Scan for the cell matching the given text and deliver its (X, Y) coordinate at center. 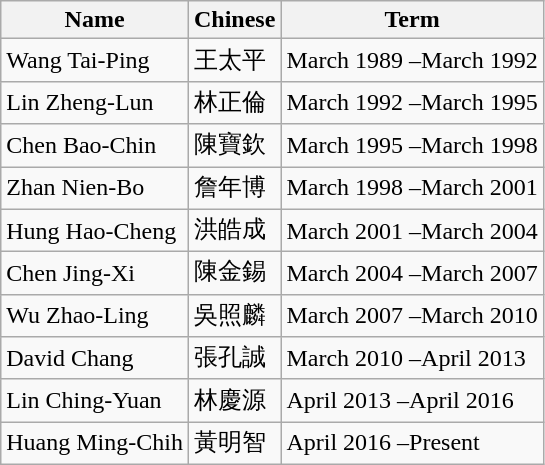
林正倫 (234, 102)
Term (412, 20)
Zhan Nien-Bo (95, 188)
詹年博 (234, 188)
林慶源 (234, 400)
March 1998 –March 2001 (412, 188)
張孔誠 (234, 358)
March 1992 –March 1995 (412, 102)
Wu Zhao-Ling (95, 316)
April 2016 –Present (412, 444)
March 2007 –March 2010 (412, 316)
Name (95, 20)
Lin Zheng-Lun (95, 102)
王太平 (234, 60)
March 2004 –March 2007 (412, 274)
Wang Tai-Ping (95, 60)
Huang Ming-Chih (95, 444)
洪皓成 (234, 230)
March 2010 –April 2013 (412, 358)
March 1995 –March 1998 (412, 146)
David Chang (95, 358)
April 2013 –April 2016 (412, 400)
黃明智 (234, 444)
Hung Hao-Cheng (95, 230)
Lin Ching-Yuan (95, 400)
March 1989 –March 1992 (412, 60)
陳金錫 (234, 274)
Chen Jing-Xi (95, 274)
March 2001 –March 2004 (412, 230)
Chinese (234, 20)
陳寶欽 (234, 146)
吳照麟 (234, 316)
Chen Bao-Chin (95, 146)
